Provide the (x, y) coordinate of the cell's center where the given text is located.  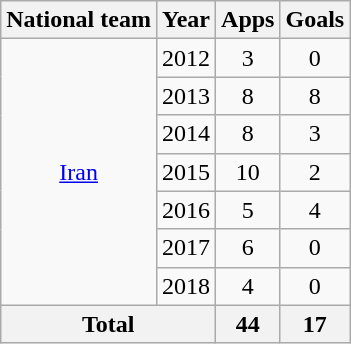
2012 (186, 58)
Iran (79, 172)
5 (248, 210)
Apps (248, 20)
2017 (186, 248)
2 (315, 172)
2018 (186, 286)
2014 (186, 134)
2015 (186, 172)
17 (315, 324)
6 (248, 248)
Total (108, 324)
10 (248, 172)
Year (186, 20)
National team (79, 20)
44 (248, 324)
2016 (186, 210)
2013 (186, 96)
Goals (315, 20)
